Pinpoint the cell where the given text exists, returning its (x, y) midpoint coordinate. 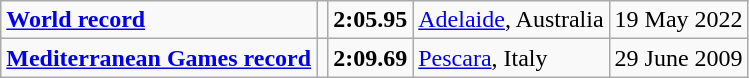
Adelaide, Australia (511, 20)
World record (159, 20)
19 May 2022 (678, 20)
29 June 2009 (678, 58)
Mediterranean Games record (159, 58)
Pescara, Italy (511, 58)
2:09.69 (370, 58)
2:05.95 (370, 20)
